Search for the cell housing the specified text and yield its [X, Y] center coordinate. 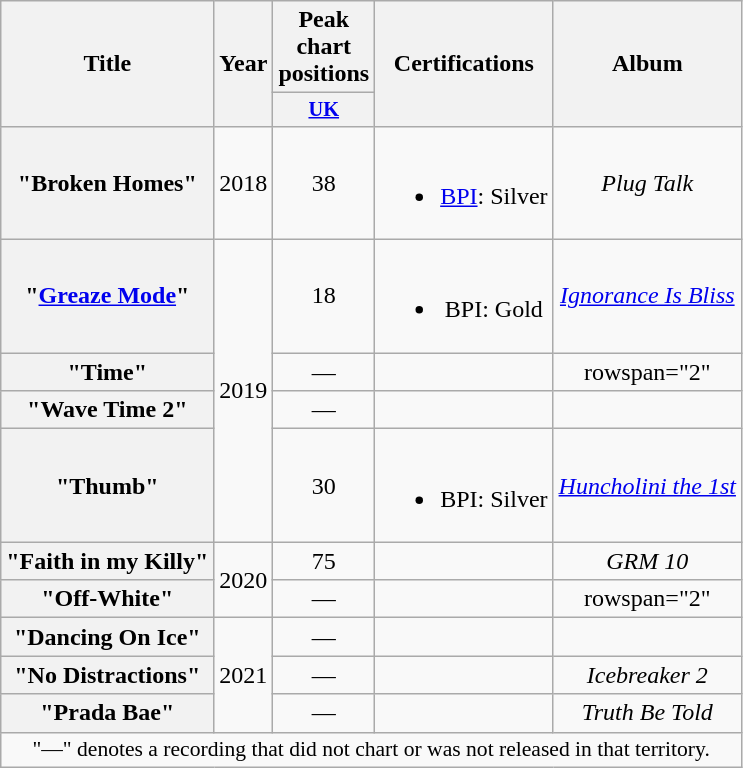
"Prada Bae" [108, 713]
2019 [244, 391]
2021 [244, 675]
18 [324, 296]
Peak chart positions [324, 47]
Title [108, 64]
"Faith in my Killy" [108, 561]
GRM 10 [647, 561]
UK [324, 110]
38 [324, 182]
"Thumb" [108, 486]
"Wave Time 2" [108, 410]
"Dancing On Ice" [108, 637]
Huncholini the 1st [647, 486]
Certifications [464, 64]
Year [244, 64]
"Greaze Mode" [108, 296]
2018 [244, 182]
Ignorance Is Bliss [647, 296]
"Time" [108, 372]
Icebreaker 2 [647, 675]
75 [324, 561]
"—" denotes a recording that did not chart or was not released in that territory. [372, 750]
Truth Be Told [647, 713]
Plug Talk [647, 182]
30 [324, 486]
"Broken Homes" [108, 182]
2020 [244, 580]
"No Distractions" [108, 675]
Album [647, 64]
BPI: Gold [464, 296]
"Off-White" [108, 599]
